Search for the cell housing the specified text and yield its [X, Y] center coordinate. 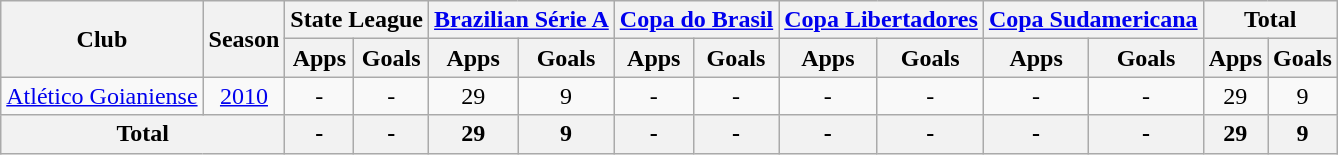
Brazilian Série A [522, 20]
Atlético Goianiense [102, 96]
Copa Sudamericana [1093, 20]
Copa do Brasil [696, 20]
Season [244, 39]
2010 [244, 96]
State League [357, 20]
Copa Libertadores [882, 20]
Club [102, 39]
